From the cell containing the given text, extract its center point as (X, Y) coordinate. 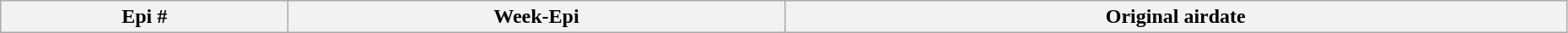
Week-Epi (536, 17)
Original airdate (1176, 17)
Epi # (145, 17)
